Return [x, y] of the center of cell containing provided text 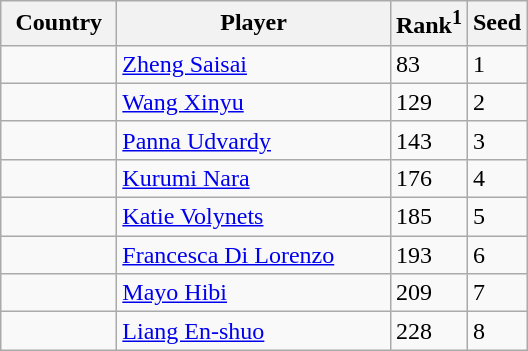
Country [59, 24]
5 [496, 217]
Mayo Hibi [254, 293]
Kurumi Nara [254, 178]
Rank1 [428, 24]
2 [496, 102]
3 [496, 140]
129 [428, 102]
209 [428, 293]
Zheng Saisai [254, 64]
Katie Volynets [254, 217]
8 [496, 331]
Player [254, 24]
185 [428, 217]
7 [496, 293]
4 [496, 178]
Francesca Di Lorenzo [254, 255]
6 [496, 255]
176 [428, 178]
1 [496, 64]
228 [428, 331]
83 [428, 64]
Liang En-shuo [254, 331]
Panna Udvardy [254, 140]
Wang Xinyu [254, 102]
193 [428, 255]
143 [428, 140]
Seed [496, 24]
